For the text-containing cell, return its midpoint in [x, y] coordinate format. 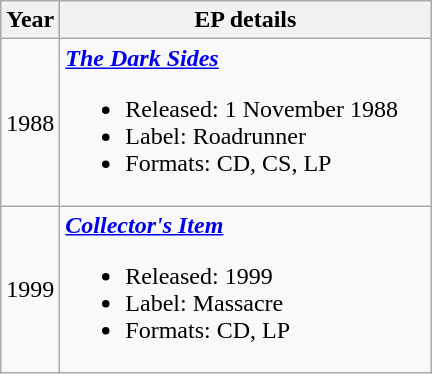
Year [30, 20]
1999 [30, 290]
The Dark SidesReleased: 1 November 1988Label: RoadrunnerFormats: CD, CS, LP [246, 122]
1988 [30, 122]
Collector's ItemReleased: 1999Label: MassacreFormats: CD, LP [246, 290]
EP details [246, 20]
